Determine the [x, y] coordinate at the center of the cell enclosing the given text.  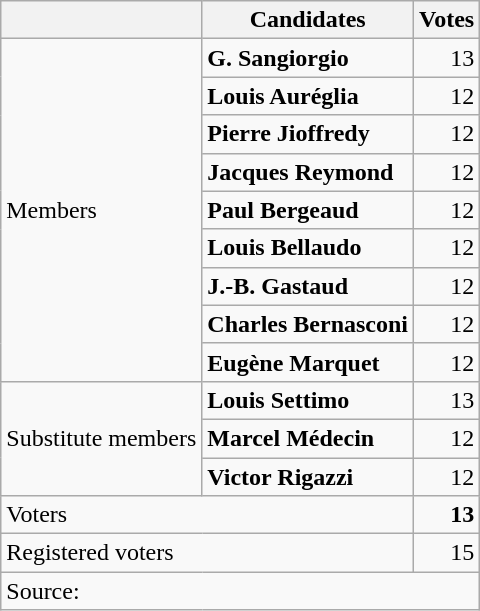
Candidates [308, 20]
Victor Rigazzi [308, 477]
Paul Bergeaud [308, 210]
Louis Settimo [308, 400]
Louis Auréglia [308, 96]
15 [447, 553]
G. Sangiorgio [308, 58]
Voters [208, 515]
Jacques Reymond [308, 172]
Votes [447, 20]
Charles Bernasconi [308, 324]
Eugène Marquet [308, 362]
Marcel Médecin [308, 438]
Members [102, 210]
Louis Bellaudo [308, 248]
Pierre Jioffredy [308, 134]
J.-B. Gastaud [308, 286]
Registered voters [208, 553]
Source: [240, 591]
Substitute members [102, 438]
